Scan for the cell matching the given text and deliver its [X, Y] coordinate at center. 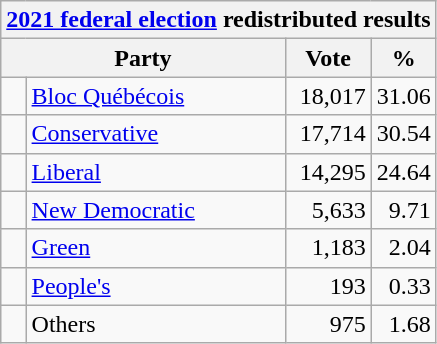
0.33 [404, 286]
% [404, 58]
2021 federal election redistributed results [218, 20]
975 [328, 324]
2.04 [404, 248]
14,295 [328, 172]
Party [143, 58]
24.64 [404, 172]
30.54 [404, 134]
9.71 [404, 210]
193 [328, 286]
17,714 [328, 134]
5,633 [328, 210]
Others [156, 324]
New Democratic [156, 210]
Green [156, 248]
1,183 [328, 248]
31.06 [404, 96]
Liberal [156, 172]
18,017 [328, 96]
Bloc Québécois [156, 96]
Vote [328, 58]
1.68 [404, 324]
Conservative [156, 134]
People's [156, 286]
